Provide the (x, y) coordinate of the cell's center where the given text is located.  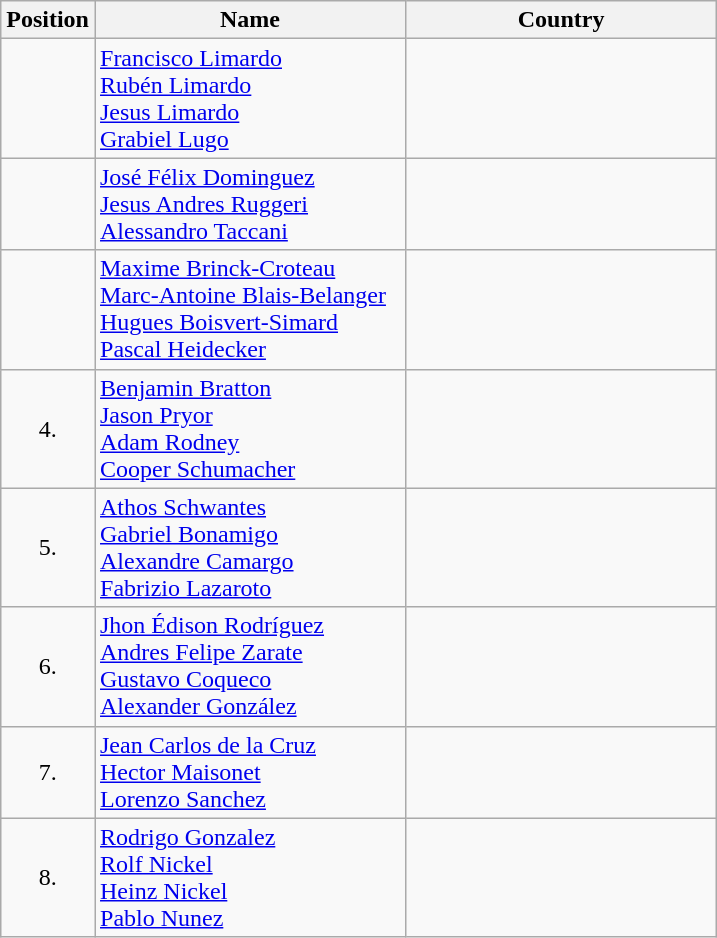
Rodrigo GonzalezRolf NickelHeinz NickelPablo Nunez (250, 878)
Maxime Brinck-CroteauMarc-Antoine Blais-BelangerHugues Boisvert-SimardPascal Heidecker (250, 310)
José Félix DominguezJesus Andres RuggeriAlessandro Taccani (250, 204)
Position (48, 20)
Benjamin BrattonJason PryorAdam RodneyCooper Schumacher (250, 428)
Name (250, 20)
5. (48, 548)
6. (48, 666)
Francisco LimardoRubén LimardoJesus LimardoGrabiel Lugo (250, 98)
Jhon Édison RodríguezAndres Felipe ZarateGustavo CoquecoAlexander González (250, 666)
Jean Carlos de la CruzHector MaisonetLorenzo Sanchez (250, 772)
8. (48, 878)
7. (48, 772)
Country (562, 20)
Athos SchwantesGabriel BonamigoAlexandre CamargoFabrizio Lazaroto (250, 548)
4. (48, 428)
